Provide the [X, Y] coordinate of the cell's center where the given text is located.  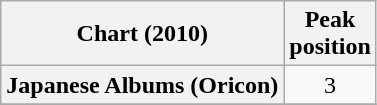
Peakposition [330, 34]
Japanese Albums (Oricon) [142, 85]
3 [330, 85]
Chart (2010) [142, 34]
